Provide the (X, Y) coordinate of the cell's center where the given text is located.  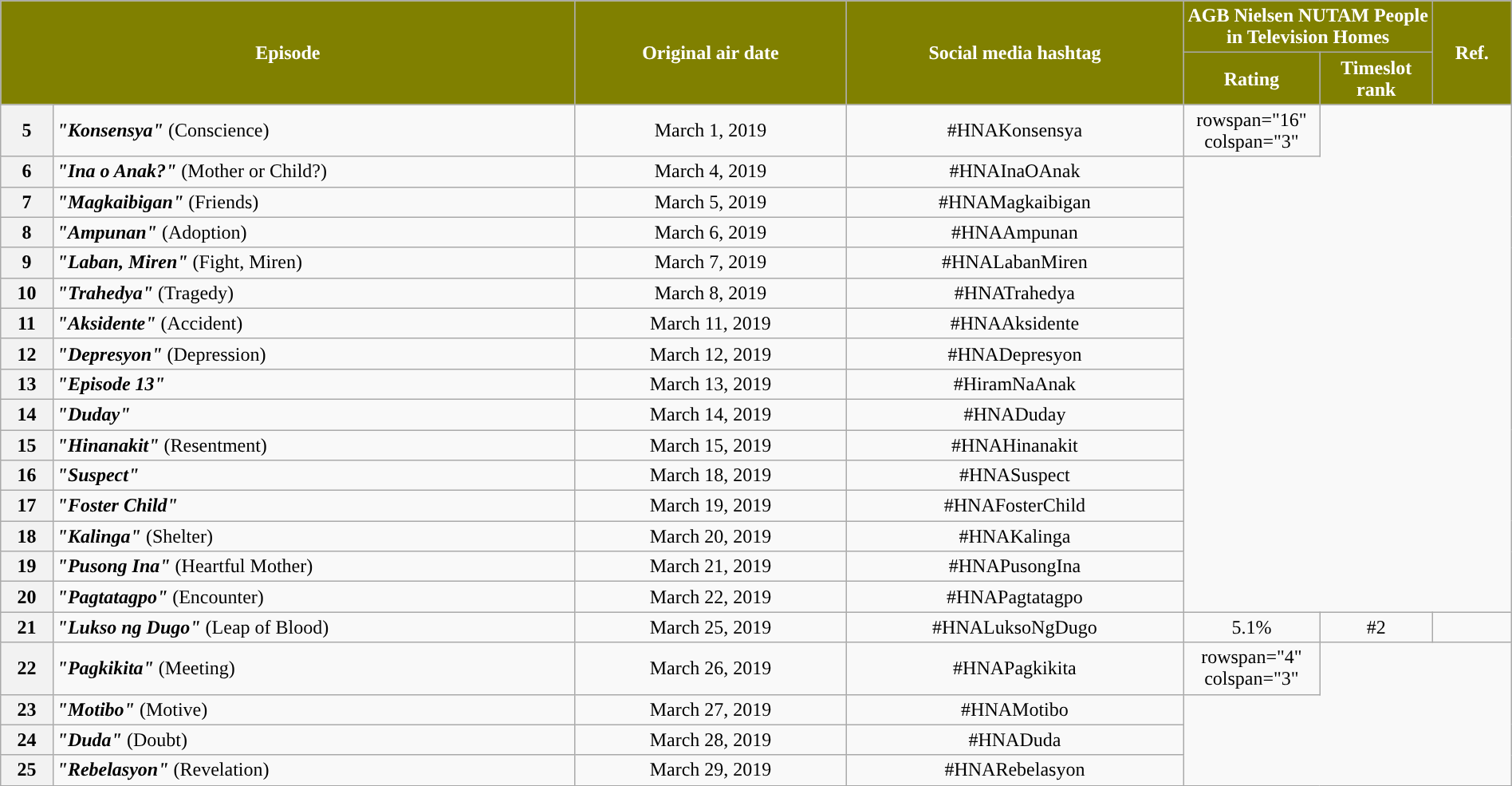
20 (27, 597)
"Duday" (314, 414)
"Foster Child" (314, 506)
Ref. (1472, 53)
March 19, 2019 (711, 506)
#HNAMotibo (1014, 709)
"Lukso ng Dugo" (Leap of Blood) (314, 627)
#HNAHinanakit (1014, 444)
#2 (1376, 627)
"Episode 13" (314, 384)
March 21, 2019 (711, 567)
March 28, 2019 (711, 740)
#HNARebelasyon (1014, 770)
"Ampunan" (Adoption) (314, 232)
"Pagtatagpo" (Encounter) (314, 597)
#HNADuday (1014, 414)
"Trahedya" (Tragedy) (314, 293)
#HNAAmpunan (1014, 232)
#HNAMagkaibigan (1014, 202)
Original air date (711, 53)
23 (27, 709)
March 11, 2019 (711, 323)
9 (27, 263)
#HNALabanMiren (1014, 263)
March 13, 2019 (711, 384)
"Pagkikita" (Meeting) (314, 669)
March 25, 2019 (711, 627)
19 (27, 567)
17 (27, 506)
#HiramNaAnak (1014, 384)
21 (27, 627)
"Motibo" (Motive) (314, 709)
#HNAAksidente (1014, 323)
March 15, 2019 (711, 444)
AGB Nielsen NUTAM People in Television Homes (1308, 27)
"Suspect" (314, 476)
#HNATrahedya (1014, 293)
March 1, 2019 (711, 131)
March 5, 2019 (711, 202)
rowspan="16" colspan="3" (1252, 131)
"Duda" (Doubt) (314, 740)
March 29, 2019 (711, 770)
March 8, 2019 (711, 293)
Social media hashtag (1014, 53)
16 (27, 476)
5 (27, 131)
March 22, 2019 (711, 597)
#HNAKalinga (1014, 536)
15 (27, 444)
#HNALuksoNgDugo (1014, 627)
Timeslotrank (1376, 78)
March 26, 2019 (711, 669)
8 (27, 232)
"Pusong Ina" (Heartful Mother) (314, 567)
#HNAPusongIna (1014, 567)
22 (27, 669)
"Kalinga" (Shelter) (314, 536)
Rating (1252, 78)
12 (27, 354)
March 20, 2019 (711, 536)
#HNADuda (1014, 740)
#HNASuspect (1014, 476)
#HNAInaOAnak (1014, 172)
"Aksidente" (Accident) (314, 323)
6 (27, 172)
March 12, 2019 (711, 354)
11 (27, 323)
"Hinanakit" (Resentment) (314, 444)
24 (27, 740)
#HNAFosterChild (1014, 506)
March 7, 2019 (711, 263)
13 (27, 384)
#HNAPagkikita (1014, 669)
#HNAPagtatagpo (1014, 597)
7 (27, 202)
"Depresyon" (Depression) (314, 354)
"Konsensya" (Conscience) (314, 131)
March 6, 2019 (711, 232)
March 18, 2019 (711, 476)
5.1% (1252, 627)
#HNADepresyon (1014, 354)
18 (27, 536)
Episode (288, 53)
March 27, 2019 (711, 709)
#HNAKonsensya (1014, 131)
March 14, 2019 (711, 414)
"Laban, Miren" (Fight, Miren) (314, 263)
14 (27, 414)
March 4, 2019 (711, 172)
"Rebelasyon" (Revelation) (314, 770)
25 (27, 770)
"Magkaibigan" (Friends) (314, 202)
"Ina o Anak?" (Mother or Child?) (314, 172)
10 (27, 293)
rowspan="4" colspan="3" (1252, 669)
